Determine the [x, y] coordinate at the center of the cell enclosing the given text.  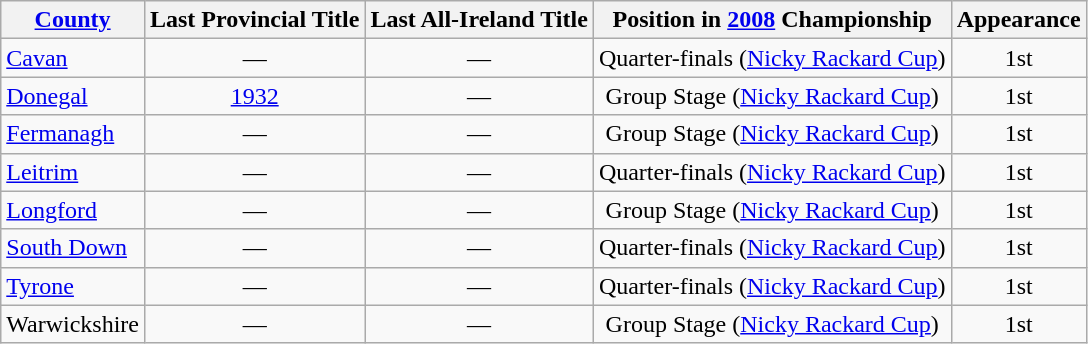
1932 [254, 96]
Last Provincial Title [254, 20]
Donegal [73, 96]
South Down [73, 248]
Longford [73, 210]
Warwickshire [73, 324]
Cavan [73, 58]
Leitrim [73, 172]
Tyrone [73, 286]
County [73, 20]
Fermanagh [73, 134]
Position in 2008 Championship [772, 20]
Last All-Ireland Title [479, 20]
Appearance [1018, 20]
